Determine the (x, y) coordinate at the center of the cell enclosing the given text.  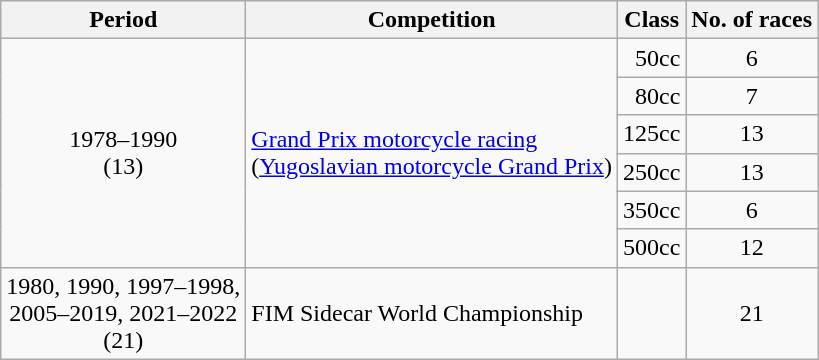
50cc (651, 58)
125cc (651, 134)
500cc (651, 248)
80cc (651, 96)
1978–1990(13) (124, 153)
Period (124, 20)
21 (752, 313)
Grand Prix motorcycle racing(Yugoslavian motorcycle Grand Prix) (432, 153)
Class (651, 20)
Competition (432, 20)
12 (752, 248)
7 (752, 96)
1980, 1990, 1997–1998,2005–2019, 2021–2022(21) (124, 313)
FIM Sidecar World Championship (432, 313)
250cc (651, 172)
No. of races (752, 20)
350cc (651, 210)
